Extract the [X, Y] coordinate from the center of the cell holding the provided text.  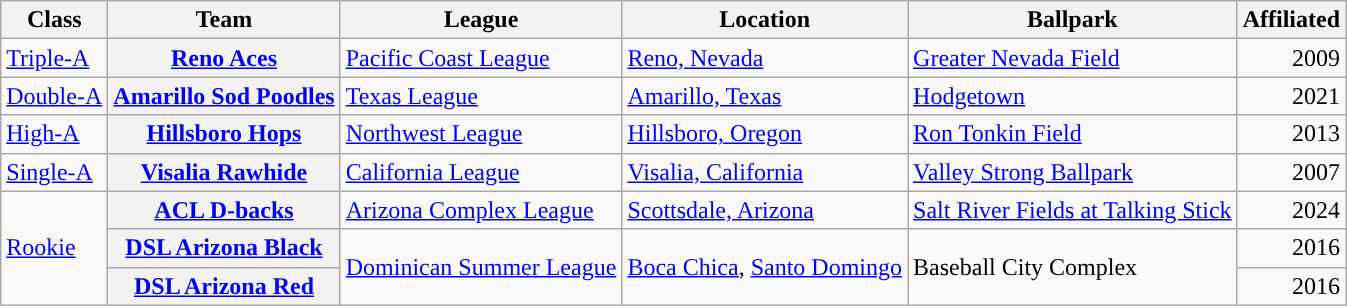
Reno, Nevada [765, 58]
League [481, 20]
Texas League [481, 96]
Ballpark [1073, 20]
California League [481, 172]
ACL D-backs [224, 210]
Salt River Fields at Talking Stick [1073, 210]
Baseball City Complex [1073, 267]
Triple-A [54, 58]
Rookie [54, 248]
2013 [1291, 134]
DSL Arizona Black [224, 248]
Affiliated [1291, 20]
DSL Arizona Red [224, 286]
Single-A [54, 172]
Boca Chica, Santo Domingo [765, 267]
Hillsboro Hops [224, 134]
Pacific Coast League [481, 58]
Northwest League [481, 134]
Hodgetown [1073, 96]
Reno Aces [224, 58]
Greater Nevada Field [1073, 58]
Team [224, 20]
Ron Tonkin Field [1073, 134]
2024 [1291, 210]
2009 [1291, 58]
Double-A [54, 96]
Amarillo Sod Poodles [224, 96]
Hillsboro, Oregon [765, 134]
Class [54, 20]
Arizona Complex League [481, 210]
2021 [1291, 96]
Scottsdale, Arizona [765, 210]
High-A [54, 134]
Amarillo, Texas [765, 96]
Visalia, California [765, 172]
Dominican Summer League [481, 267]
Valley Strong Ballpark [1073, 172]
Location [765, 20]
2007 [1291, 172]
Visalia Rawhide [224, 172]
